Return the (x, y) coordinate for the center point of the cell that contains the specified text.  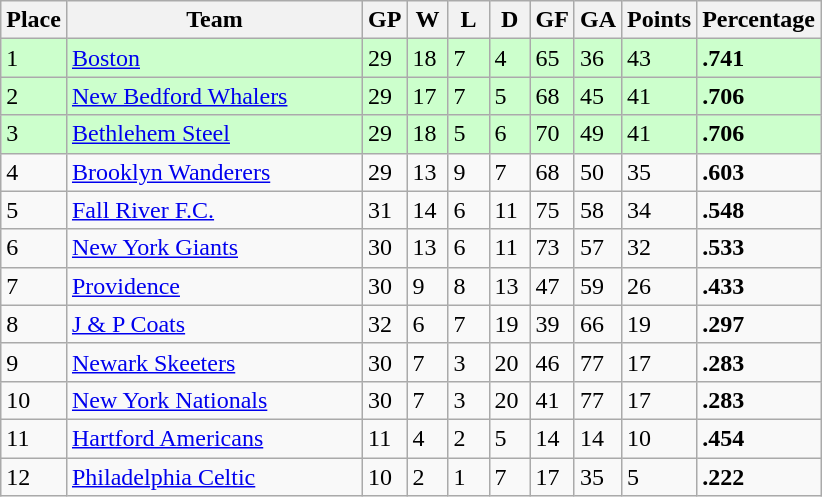
GP (385, 20)
45 (598, 96)
36 (598, 58)
75 (552, 210)
57 (598, 248)
J & P Coats (214, 324)
59 (598, 286)
Percentage (759, 20)
34 (660, 210)
New Bedford Whalers (214, 96)
.433 (759, 286)
L (468, 20)
65 (552, 58)
W (428, 20)
New York Nationals (214, 400)
43 (660, 58)
Team (214, 20)
.222 (759, 477)
Hartford Americans (214, 438)
.741 (759, 58)
.603 (759, 172)
Boston (214, 58)
39 (552, 324)
12 (34, 477)
47 (552, 286)
.297 (759, 324)
50 (598, 172)
46 (552, 362)
Fall River F.C. (214, 210)
Points (660, 20)
73 (552, 248)
GA (598, 20)
49 (598, 134)
Philadelphia Celtic (214, 477)
New York Giants (214, 248)
70 (552, 134)
.548 (759, 210)
.454 (759, 438)
Bethlehem Steel (214, 134)
66 (598, 324)
Providence (214, 286)
Brooklyn Wanderers (214, 172)
58 (598, 210)
D (510, 20)
Newark Skeeters (214, 362)
26 (660, 286)
GF (552, 20)
Place (34, 20)
31 (385, 210)
.533 (759, 248)
